Identify which cell holds the provided text, then report its (X, Y) central coordinate. 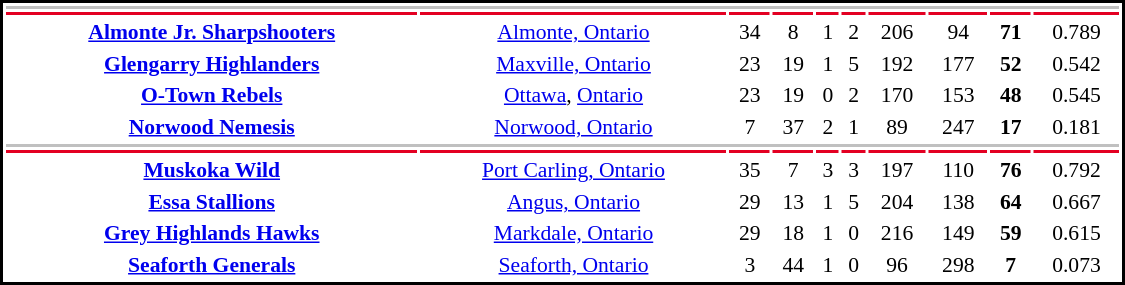
110 (958, 170)
44 (793, 264)
71 (1010, 32)
8 (793, 32)
18 (793, 233)
149 (958, 233)
13 (793, 202)
Maxville, Ontario (573, 64)
O-Town Rebels (212, 95)
34 (750, 32)
0.181 (1076, 126)
Almonte, Ontario (573, 32)
247 (958, 126)
59 (1010, 233)
94 (958, 32)
0.615 (1076, 233)
197 (897, 170)
Markdale, Ontario (573, 233)
170 (897, 95)
153 (958, 95)
Norwood Nemesis (212, 126)
Angus, Ontario (573, 202)
216 (897, 233)
Port Carling, Ontario (573, 170)
Glengarry Highlanders (212, 64)
Norwood, Ontario (573, 126)
138 (958, 202)
0.542 (1076, 64)
37 (793, 126)
177 (958, 64)
298 (958, 264)
96 (897, 264)
Almonte Jr. Sharpshooters (212, 32)
0.789 (1076, 32)
64 (1010, 202)
17 (1010, 126)
0.792 (1076, 170)
Seaforth Generals (212, 264)
Essa Stallions (212, 202)
0.667 (1076, 202)
35 (750, 170)
0.073 (1076, 264)
Muskoka Wild (212, 170)
0.545 (1076, 95)
48 (1010, 95)
Ottawa, Ontario (573, 95)
76 (1010, 170)
52 (1010, 64)
206 (897, 32)
192 (897, 64)
89 (897, 126)
Seaforth, Ontario (573, 264)
Grey Highlands Hawks (212, 233)
204 (897, 202)
